Search for the cell housing the specified text and yield its [X, Y] center coordinate. 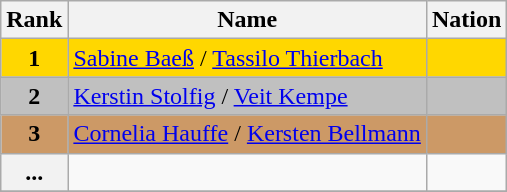
... [34, 172]
1 [34, 58]
Name [248, 20]
Kerstin Stolfig / Veit Kempe [248, 96]
2 [34, 96]
3 [34, 134]
Cornelia Hauffe / Kersten Bellmann [248, 134]
Sabine Baeß / Tassilo Thierbach [248, 58]
Rank [34, 20]
Nation [466, 20]
